Detect which cell encompasses the target text, then output its (x, y) center coordinate. 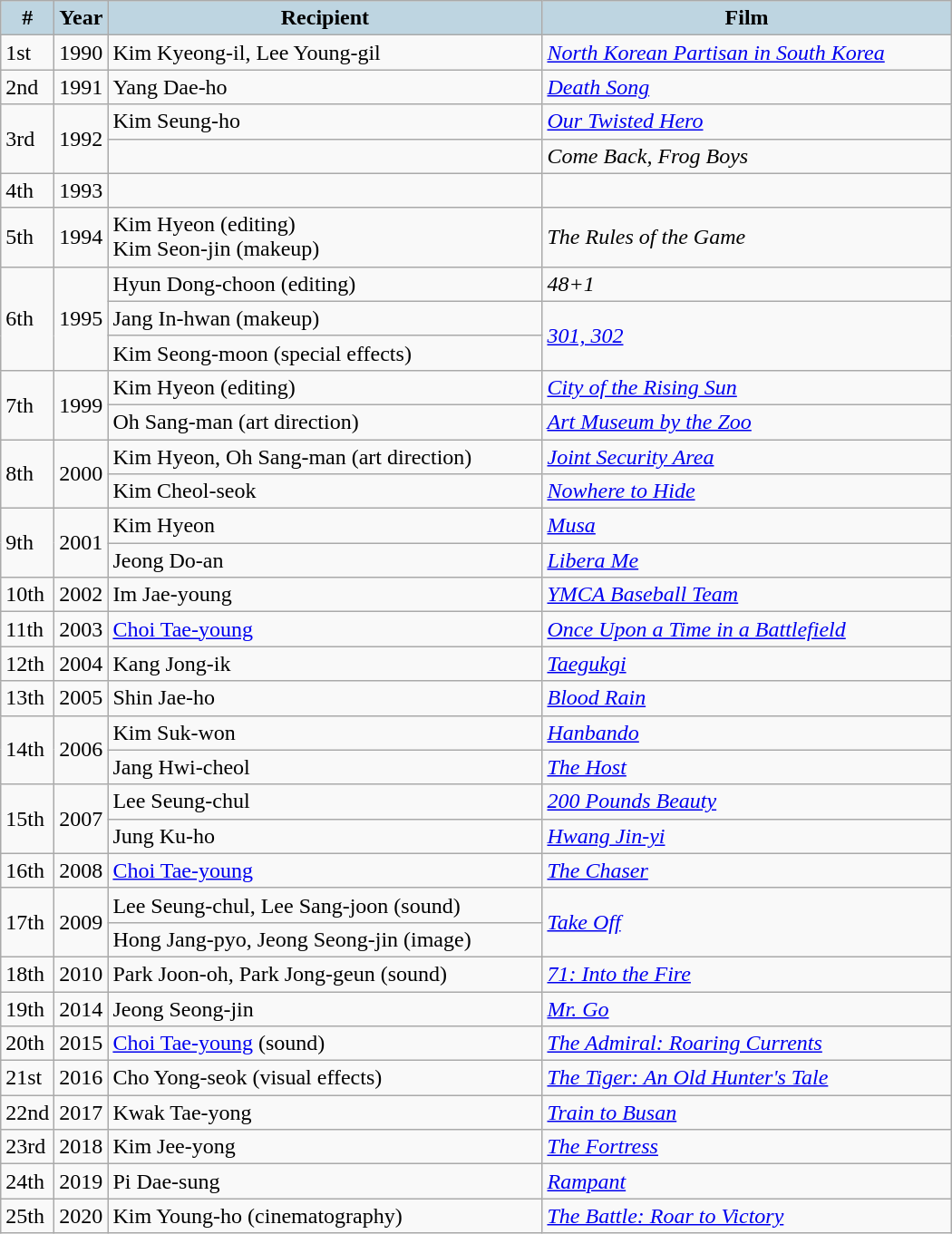
1990 (82, 53)
Yang Dae-ho (325, 87)
Year (82, 18)
Jeong Seong-jin (325, 1009)
2020 (82, 1216)
Recipient (325, 18)
Pi Dae-sung (325, 1181)
48+1 (747, 284)
Kim Hyeon (editing) Kim Seon-jin (makeup) (325, 238)
2016 (82, 1078)
16th (27, 870)
# (27, 18)
1992 (82, 139)
14th (27, 750)
11th (27, 629)
25th (27, 1216)
301, 302 (747, 335)
Taegukgi (747, 664)
2010 (82, 974)
The Rules of the Game (747, 238)
71: Into the Fire (747, 974)
Kim Hyeon, Oh Sang-man (art direction) (325, 456)
1991 (82, 87)
Kwak Tae-yong (325, 1113)
1994 (82, 238)
Lee Seung-chul (325, 802)
24th (27, 1181)
Come Back, Frog Boys (747, 156)
Kim Seong-moon (special effects) (325, 353)
The Fortress (747, 1147)
2nd (27, 87)
The Admiral: Roaring Currents (747, 1044)
4th (27, 190)
Nowhere to Hide (747, 491)
Hwang Jin-yi (747, 836)
Joint Security Area (747, 456)
13th (27, 698)
North Korean Partisan in South Korea (747, 53)
The Tiger: An Old Hunter's Tale (747, 1078)
6th (27, 318)
Kang Jong-ik (325, 664)
2017 (82, 1113)
19th (27, 1009)
1999 (82, 404)
2001 (82, 543)
Jang Hwi-cheol (325, 767)
2004 (82, 664)
Kim Young-ho (cinematography) (325, 1216)
22nd (27, 1113)
5th (27, 238)
Art Museum by the Zoo (747, 422)
Choi Tae-young (sound) (325, 1044)
2006 (82, 750)
2002 (82, 595)
2003 (82, 629)
The Chaser (747, 870)
Kim Hyeon (325, 526)
Kim Kyeong-il, Lee Young-gil (325, 53)
Libera Me (747, 560)
2019 (82, 1181)
Cho Yong-seok (visual effects) (325, 1078)
Film (747, 18)
Once Upon a Time in a Battlefield (747, 629)
2014 (82, 1009)
23rd (27, 1147)
12th (27, 664)
The Battle: Roar to Victory (747, 1216)
21st (27, 1078)
Hong Jang-pyo, Jeong Seong-jin (image) (325, 939)
2008 (82, 870)
YMCA Baseball Team (747, 595)
1993 (82, 190)
2005 (82, 698)
8th (27, 473)
Park Joon-oh, Park Jong-geun (sound) (325, 974)
Take Off (747, 922)
9th (27, 543)
15th (27, 819)
18th (27, 974)
2000 (82, 473)
Train to Busan (747, 1113)
3rd (27, 139)
Im Jae-young (325, 595)
2015 (82, 1044)
Jang In-hwan (makeup) (325, 318)
Jung Ku-ho (325, 836)
1995 (82, 318)
Kim Hyeon (editing) (325, 387)
Mr. Go (747, 1009)
20th (27, 1044)
Blood Rain (747, 698)
2009 (82, 922)
Kim Seung-ho (325, 121)
Hanbando (747, 733)
Hyun Dong-choon (editing) (325, 284)
Kim Cheol-seok (325, 491)
7th (27, 404)
Shin Jae-ho (325, 698)
Our Twisted Hero (747, 121)
Kim Jee-yong (325, 1147)
200 Pounds Beauty (747, 802)
10th (27, 595)
Lee Seung-chul, Lee Sang-joon (sound) (325, 905)
Kim Suk-won (325, 733)
2018 (82, 1147)
1st (27, 53)
17th (27, 922)
The Host (747, 767)
Musa (747, 526)
Death Song (747, 87)
2007 (82, 819)
Oh Sang-man (art direction) (325, 422)
City of the Rising Sun (747, 387)
Jeong Do-an (325, 560)
Rampant (747, 1181)
